Detect which cell encompasses the target text, then output its [x, y] center coordinate. 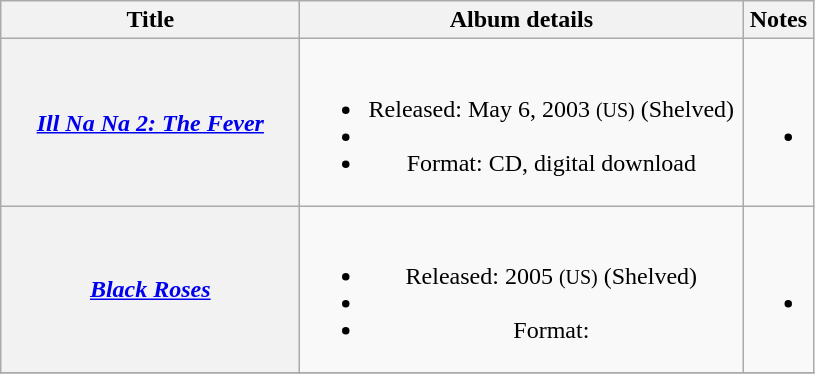
Ill Na Na 2: The Fever [150, 122]
Black Roses [150, 290]
Released: May 6, 2003 (US) (Shelved)Format: CD, digital download [522, 122]
Album details [522, 20]
Title [150, 20]
Notes [778, 20]
Released: 2005 (US) (Shelved)Format: [522, 290]
